Locate the cell with the specified text and output its [X, Y] center coordinate. 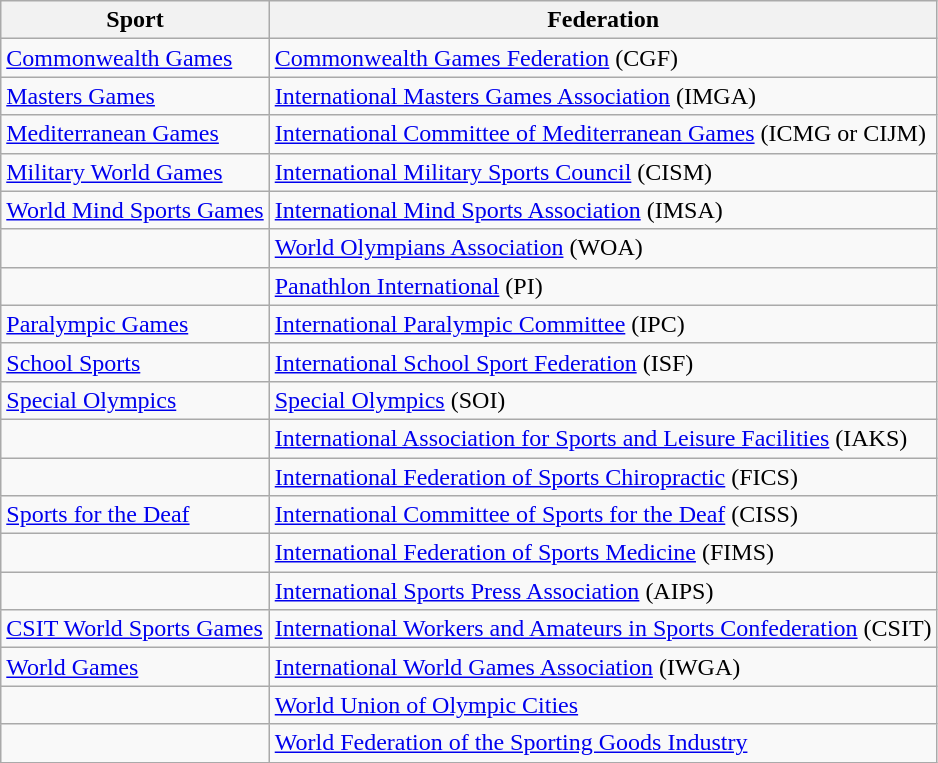
International Committee of Sports for the Deaf (CISS) [603, 515]
Military World Games [135, 172]
International Mind Sports Association (IMSA) [603, 210]
Special Olympics [135, 400]
Mediterranean Games [135, 134]
International Federation of Sports Chiropractic (FICS) [603, 477]
International Association for Sports and Leisure Facilities (IAKS) [603, 438]
International Masters Games Association (IMGA) [603, 96]
School Sports [135, 362]
Commonwealth Games [135, 58]
Panathlon International (PI) [603, 286]
Commonwealth Games Federation (CGF) [603, 58]
Sports for the Deaf [135, 515]
International Workers and Amateurs in Sports Confederation (CSIT) [603, 629]
International Paralympic Committee (IPC) [603, 324]
Paralympic Games [135, 324]
World Olympians Association (WOA) [603, 248]
World Union of Olympic Cities [603, 705]
CSIT World Sports Games [135, 629]
World Mind Sports Games [135, 210]
International Sports Press Association (AIPS) [603, 591]
Special Olympics (SOI) [603, 400]
World Federation of the Sporting Goods Industry [603, 743]
World Games [135, 667]
International Military Sports Council (CISM) [603, 172]
International World Games Association (IWGA) [603, 667]
International Committee of Mediterranean Games (ICMG or CIJM) [603, 134]
Masters Games [135, 96]
International Federation of Sports Medicine (FIMS) [603, 553]
International School Sport Federation (ISF) [603, 362]
Federation [603, 20]
Sport [135, 20]
